Locate the cell with the specified text and output its [X, Y] center coordinate. 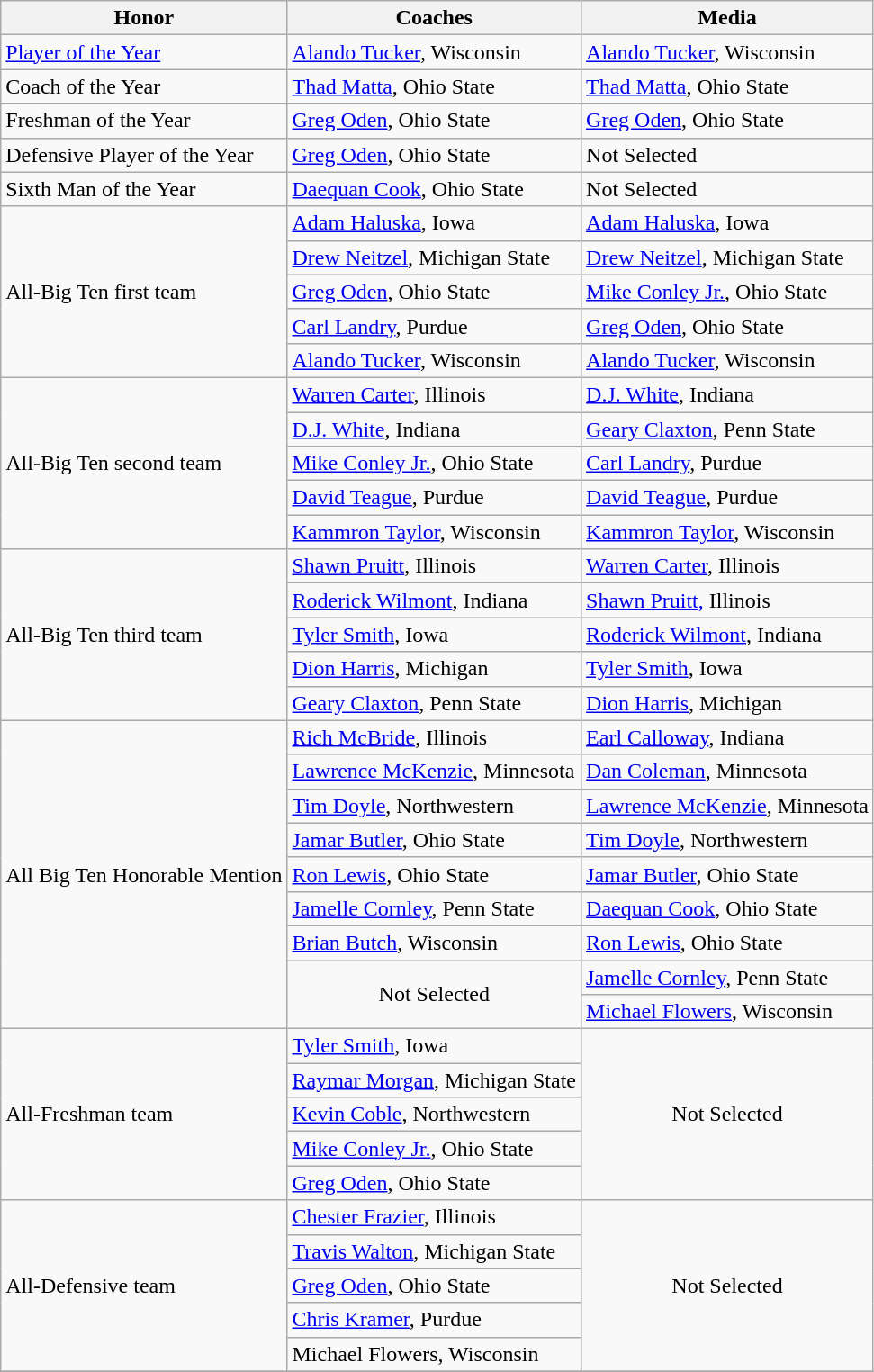
All Big Ten Honorable Mention [144, 875]
Dan Coleman, Minnesota [727, 772]
Chris Kramer, Purdue [434, 1320]
All-Freshman team [144, 1115]
All-Big Ten third team [144, 635]
Raymar Morgan, Michigan State [434, 1080]
Media [727, 18]
Freshman of the Year [144, 121]
Chester Frazier, Illinois [434, 1217]
Honor [144, 18]
All-Defensive team [144, 1286]
Earl Calloway, Indiana [727, 737]
Rich McBride, Illinois [434, 737]
All-Big Ten second team [144, 463]
Defensive Player of the Year [144, 155]
Travis Walton, Michigan State [434, 1251]
Sixth Man of the Year [144, 189]
Coach of the Year [144, 86]
Brian Butch, Wisconsin [434, 943]
All-Big Ten first team [144, 292]
Coaches [434, 18]
Player of the Year [144, 52]
Kevin Coble, Northwestern [434, 1115]
